Scan for the cell matching the given text and deliver its [X, Y] coordinate at center. 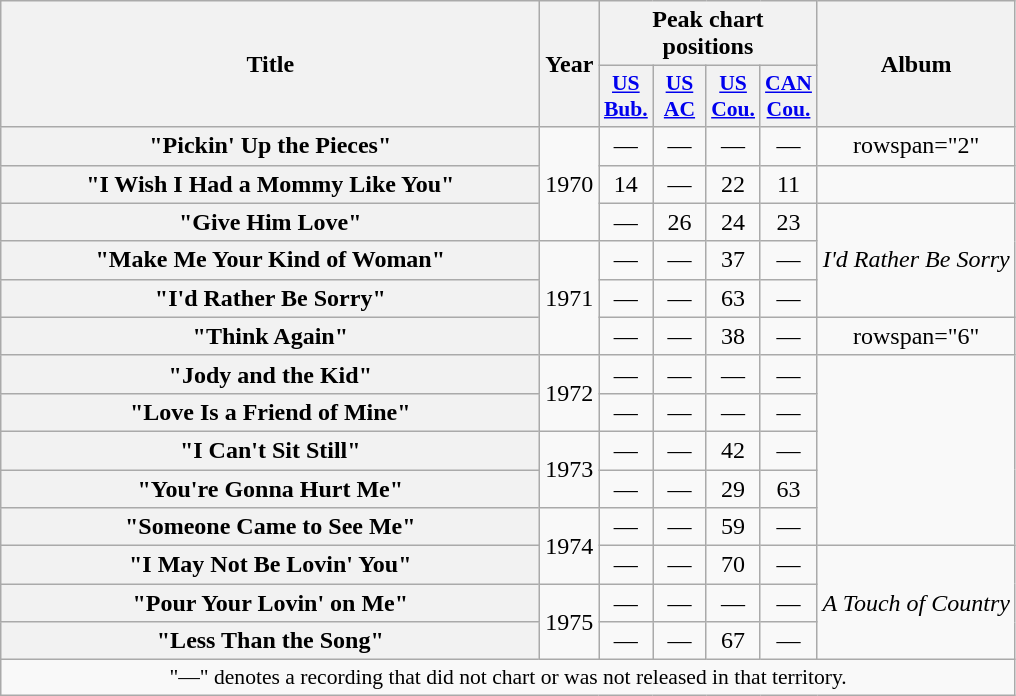
"Make Me Your Kind of Woman" [270, 260]
"Someone Came to See Me" [270, 527]
"I Can't Sit Still" [270, 450]
Year [570, 64]
CANCou. [788, 96]
1971 [570, 298]
"I'd Rather Be Sorry" [270, 298]
"Pour Your Lovin' on Me" [270, 603]
29 [733, 489]
rowspan="2" [916, 146]
"Give Him Love" [270, 222]
38 [733, 336]
11 [788, 184]
USAC [680, 96]
"Jody and the Kid" [270, 374]
I'd Rather Be Sorry [916, 260]
"Pickin' Up the Pieces" [270, 146]
26 [680, 222]
"—" denotes a recording that did not chart or was not released in that territory. [508, 678]
42 [733, 450]
Peak chart positions [708, 34]
1975 [570, 622]
14 [626, 184]
70 [733, 565]
1973 [570, 469]
"You're Gonna Hurt Me" [270, 489]
USCou. [733, 96]
1972 [570, 393]
Title [270, 64]
"I May Not Be Lovin' You" [270, 565]
A Touch of Country [916, 603]
USBub. [626, 96]
23 [788, 222]
59 [733, 527]
22 [733, 184]
1970 [570, 184]
"I Wish I Had a Mommy Like You" [270, 184]
1974 [570, 546]
67 [733, 641]
"Think Again" [270, 336]
Album [916, 64]
24 [733, 222]
37 [733, 260]
"Less Than the Song" [270, 641]
rowspan="6" [916, 336]
"Love Is a Friend of Mine" [270, 412]
